Capture the cell that displays the provided text and extract its (x, y) central coordinate. 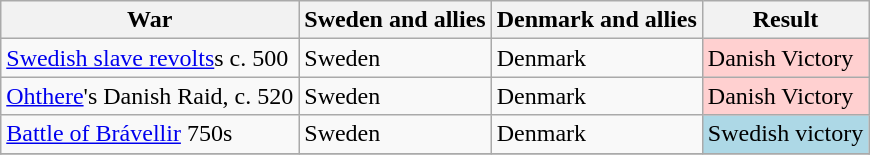
Sweden and allies (395, 20)
Battle of Brávellir 750s (150, 134)
Result (785, 20)
Denmark and allies (596, 20)
Swedish victory (785, 134)
Ohthere's Danish Raid, c. 520 (150, 96)
War (150, 20)
Swedish slave revoltss c. 500 (150, 58)
